Determine the [x, y] coordinate at the center of the cell enclosing the given text.  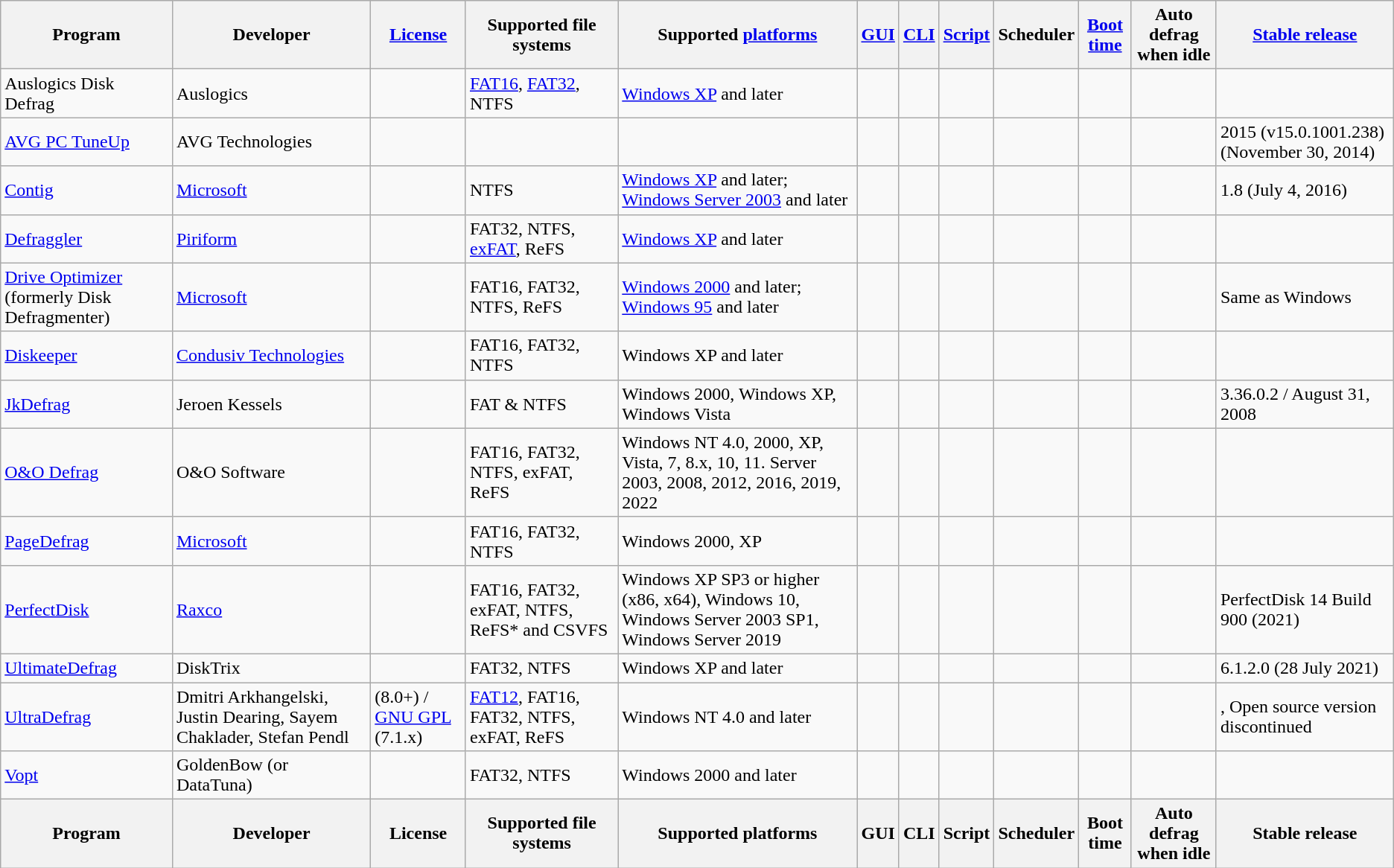
Auslogics [271, 94]
JkDefrag [86, 403]
Piriform [271, 238]
Windows XP and later;Windows Server 2003 and later [737, 191]
FAT & NTFS [541, 403]
Drive Optimizer (formerly Disk Defragmenter) [86, 297]
1.8 (July 4, 2016) [1305, 191]
UltraDefrag [86, 716]
AVG Technologies [271, 141]
O&O Software [271, 472]
Diskeeper [86, 356]
Condusiv Technologies [271, 356]
PageDefrag [86, 540]
Jeroen Kessels [271, 403]
UltimateDefrag [86, 668]
Raxco [271, 609]
AVG PC TuneUp [86, 141]
FAT12, FAT16, FAT32, NTFS, exFAT, ReFS [541, 716]
FAT16, FAT32, NTFS, ReFS [541, 297]
FAT16, FAT32, NTFS, exFAT, ReFS [541, 472]
Windows XP SP3 or higher (x86, x64), Windows 10, Windows Server 2003 SP1, Windows Server 2019 [737, 609]
3.36.0.2 / August 31, 2008 [1305, 403]
Windows 2000, Windows XP, Windows Vista [737, 403]
Contig [86, 191]
FAT16, FAT32, exFAT, NTFS, ReFS* and CSVFS [541, 609]
Dmitri Arkhangelski, Justin Dearing, Sayem Chaklader, Stefan Pendl [271, 716]
Auslogics Disk Defrag [86, 94]
Windows 2000, XP [737, 540]
O&O Defrag [86, 472]
6.1.2.0 (28 July 2021) [1305, 668]
PerfectDisk 14 Build 900 (2021) [1305, 609]
NTFS [541, 191]
Defraggler [86, 238]
PerfectDisk [86, 609]
2015 (v15.0.1001.238) (November 30, 2014) [1305, 141]
GoldenBow (or DataTuna) [271, 776]
, Open source version discontinued [1305, 716]
Windows NT 4.0, 2000, XP, Vista, 7, 8.x, 10, 11. Server 2003, 2008, 2012, 2016, 2019, 2022 [737, 472]
Vopt [86, 776]
Windows 2000 and later [737, 776]
Windows 2000 and later;Windows 95 and later [737, 297]
Windows NT 4.0 and later [737, 716]
(8.0+) / GNU GPL (7.1.x) [418, 716]
Same as Windows [1305, 297]
FAT32, NTFS, exFAT, ReFS [541, 238]
DiskTrix [271, 668]
